Identify which cell holds the provided text, then report its (X, Y) central coordinate. 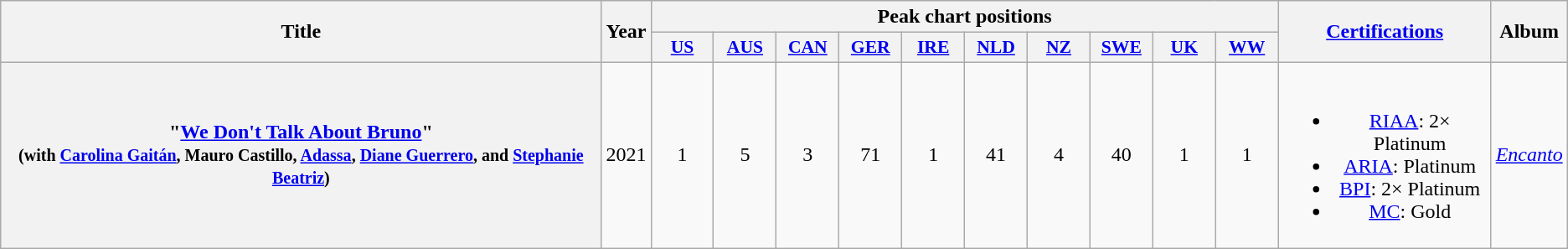
Album (1529, 32)
RIAA: 2× PlatinumARIA: PlatinumBPI: 2× PlatinumMC: Gold (1385, 154)
71 (871, 154)
2021 (627, 154)
WW (1246, 48)
Peak chart positions (965, 17)
41 (997, 154)
Encanto (1529, 154)
IRE (933, 48)
4 (1059, 154)
AUS (745, 48)
SWE (1121, 48)
40 (1121, 154)
3 (807, 154)
GER (871, 48)
CAN (807, 48)
US (682, 48)
5 (745, 154)
NLD (997, 48)
Certifications (1385, 32)
"We Don't Talk About Bruno"(with Carolina Gaitán, Mauro Castillo, Adassa, Diane Guerrero, and Stephanie Beatriz) (302, 154)
Title (302, 32)
Year (627, 32)
NZ (1059, 48)
UK (1184, 48)
